Return [x, y] of the center of cell containing provided text 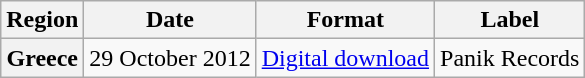
Digital download [345, 58]
Format [345, 20]
Panik Records [510, 58]
Label [510, 20]
Date [170, 20]
29 October 2012 [170, 58]
Region [42, 20]
Greece [42, 58]
